Determine the [x, y] coordinate at the center of the cell enclosing the given text.  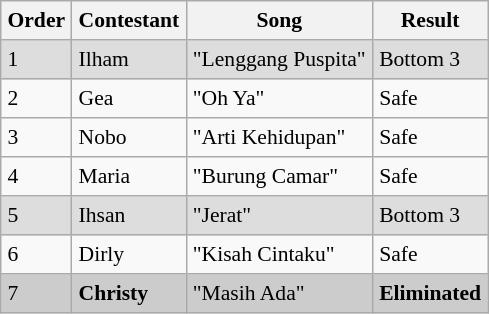
"Jerat" [279, 216]
7 [36, 294]
Nobo [129, 138]
"Masih Ada" [279, 294]
Ihsan [129, 216]
Order [36, 20]
2 [36, 98]
Song [279, 20]
1 [36, 60]
"Lenggang Puspita" [279, 60]
"Arti Kehidupan" [279, 138]
"Burung Camar" [279, 176]
Contestant [129, 20]
Dirly [129, 254]
4 [36, 176]
Christy [129, 294]
Maria [129, 176]
"Oh Ya" [279, 98]
Gea [129, 98]
3 [36, 138]
Eliminated [430, 294]
"Kisah Cintaku" [279, 254]
6 [36, 254]
Ilham [129, 60]
5 [36, 216]
Result [430, 20]
